Provide the (X, Y) coordinate of the cell's center where the given text is located.  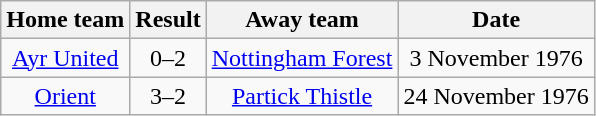
Date (496, 20)
Away team (302, 20)
0–2 (168, 58)
3–2 (168, 96)
Home team (66, 20)
3 November 1976 (496, 58)
24 November 1976 (496, 96)
Ayr United (66, 58)
Partick Thistle (302, 96)
Orient (66, 96)
Result (168, 20)
Nottingham Forest (302, 58)
